Provide the (x, y) coordinate of the cell's center where the given text is located.  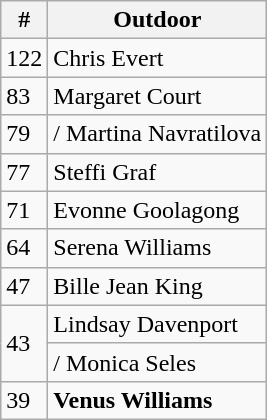
71 (24, 210)
# (24, 20)
39 (24, 400)
Venus Williams (158, 400)
/ Monica Seles (158, 362)
Bille Jean King (158, 286)
77 (24, 172)
Outdoor (158, 20)
Chris Evert (158, 58)
Margaret Court (158, 96)
47 (24, 286)
Lindsay Davenport (158, 324)
Steffi Graf (158, 172)
79 (24, 134)
Evonne Goolagong (158, 210)
122 (24, 58)
83 (24, 96)
/ Martina Navratilova (158, 134)
Serena Williams (158, 248)
43 (24, 343)
64 (24, 248)
